Provide the (x, y) coordinate of the cell's center where the given text is located.  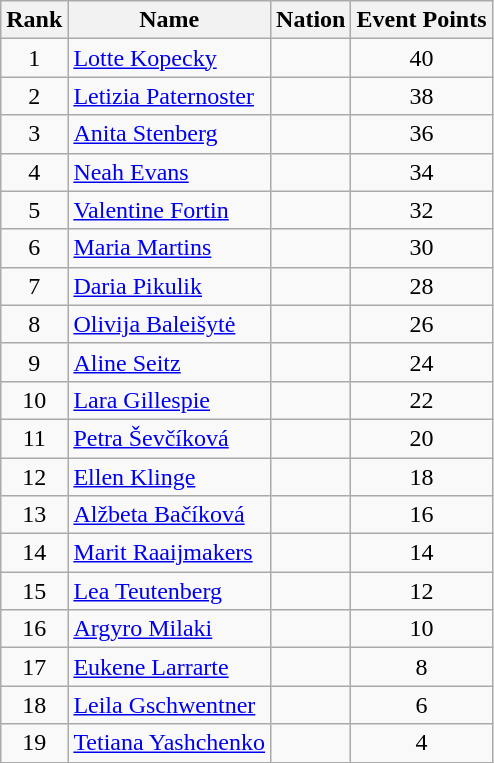
Petra Ševčíková (170, 438)
Olivija Baleišytė (170, 324)
Event Points (422, 20)
Ellen Klinge (170, 477)
Anita Stenberg (170, 134)
32 (422, 210)
3 (34, 134)
Lotte Kopecky (170, 58)
Lea Teutenberg (170, 591)
13 (34, 515)
15 (34, 591)
28 (422, 286)
Tetiana Yashchenko (170, 743)
1 (34, 58)
7 (34, 286)
2 (34, 96)
Argyro Milaki (170, 629)
Aline Seitz (170, 362)
Marit Raaijmakers (170, 553)
20 (422, 438)
Eukene Larrarte (170, 667)
38 (422, 96)
34 (422, 172)
11 (34, 438)
40 (422, 58)
Alžbeta Bačíková (170, 515)
Letizia Paternoster (170, 96)
5 (34, 210)
Leila Gschwentner (170, 705)
Neah Evans (170, 172)
26 (422, 324)
36 (422, 134)
Nation (311, 20)
9 (34, 362)
17 (34, 667)
Daria Pikulik (170, 286)
Valentine Fortin (170, 210)
24 (422, 362)
Maria Martins (170, 248)
Lara Gillespie (170, 400)
22 (422, 400)
Name (170, 20)
Rank (34, 20)
19 (34, 743)
30 (422, 248)
